Extract the [X, Y] coordinate from the center of the cell holding the provided text.  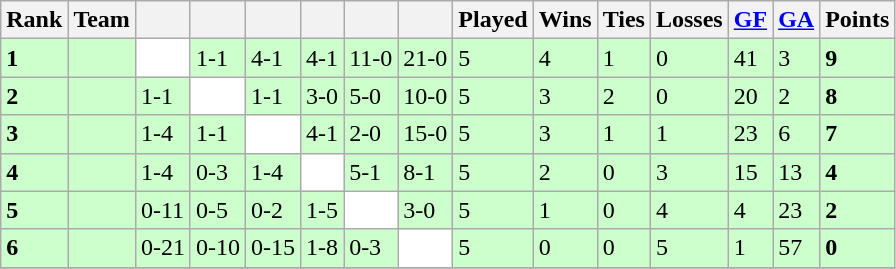
GA [796, 20]
1-8 [322, 248]
0-15 [272, 248]
8-1 [426, 172]
57 [796, 248]
Team [102, 20]
Rank [34, 20]
0-5 [218, 210]
8 [858, 96]
2-0 [371, 134]
21-0 [426, 58]
20 [750, 96]
Played [493, 20]
0-2 [272, 210]
11-0 [371, 58]
7 [858, 134]
15 [750, 172]
41 [750, 58]
GF [750, 20]
15-0 [426, 134]
5-1 [371, 172]
Losses [689, 20]
13 [796, 172]
1-5 [322, 210]
0-11 [162, 210]
10-0 [426, 96]
9 [858, 58]
Wins [565, 20]
0-10 [218, 248]
0-21 [162, 248]
Ties [624, 20]
Points [858, 20]
5-0 [371, 96]
